Search for the cell housing the specified text and yield its [x, y] center coordinate. 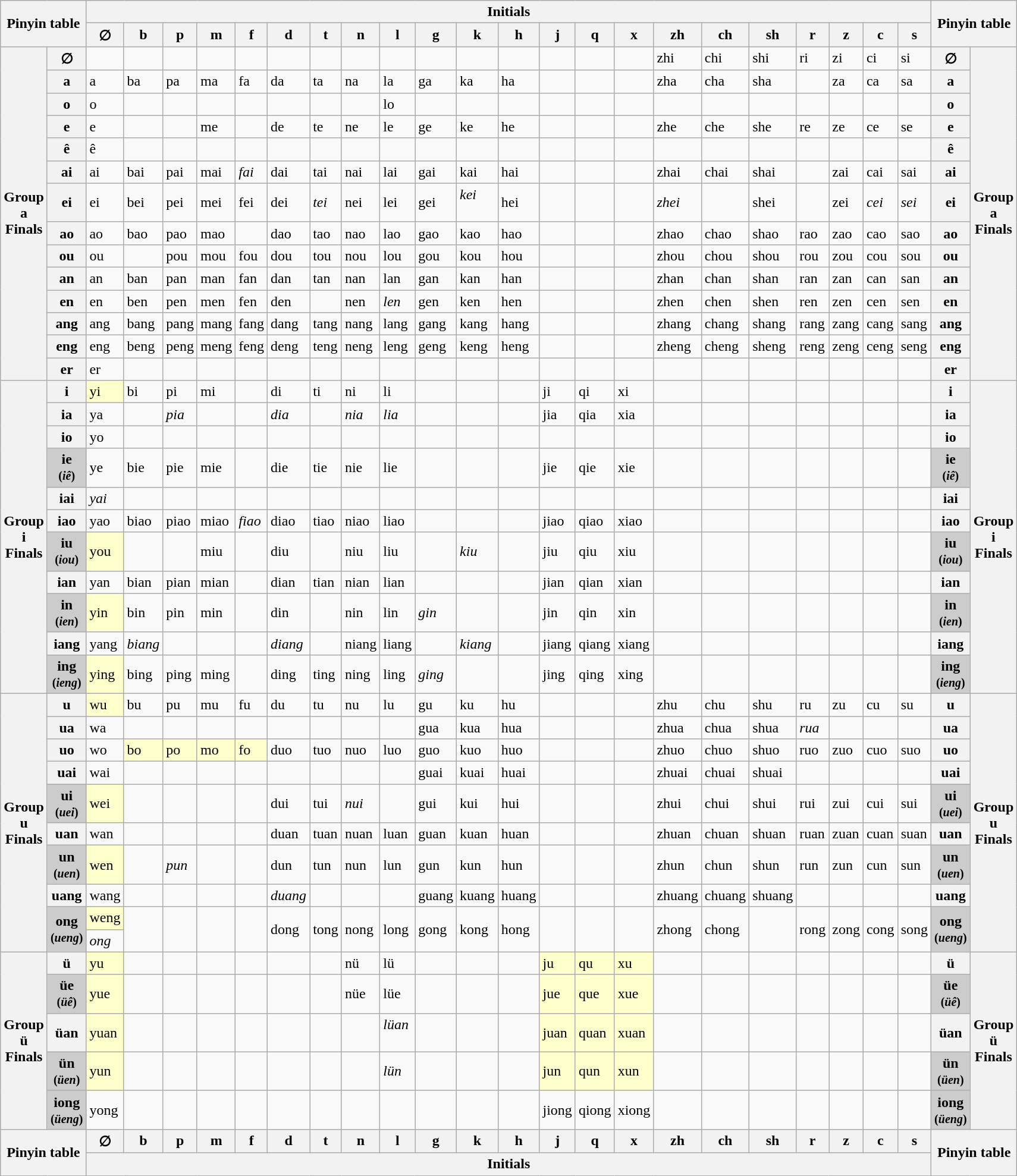
ne [360, 127]
run [812, 864]
dou [289, 256]
zen [846, 301]
ying [105, 674]
han [519, 278]
sa [914, 81]
niang [360, 643]
zai [846, 172]
tai [326, 172]
zeng [846, 347]
wa [105, 727]
shuang [773, 895]
duan [289, 834]
cuo [880, 750]
lo [397, 104]
niao [360, 521]
cong [880, 929]
zheng [677, 347]
den [289, 301]
qu [595, 963]
bang [143, 324]
bo [143, 750]
zhao [677, 233]
jian [557, 582]
zhui [677, 804]
dun [289, 864]
nu [360, 705]
cang [880, 324]
shen [773, 301]
qin [595, 612]
jiang [557, 643]
lin [397, 612]
lie [397, 467]
ruo [812, 750]
bei [143, 202]
yue [105, 994]
chu [725, 705]
fai [252, 172]
fa [252, 81]
shuai [773, 773]
nü [360, 963]
cei [880, 202]
hen [519, 301]
ti [326, 392]
bing [143, 674]
heng [519, 347]
feng [252, 347]
ban [143, 278]
nang [360, 324]
nan [360, 278]
shu [773, 705]
yan [105, 582]
qiao [595, 521]
huan [519, 834]
chan [725, 278]
chi [725, 58]
che [725, 127]
xiao [634, 521]
qian [595, 582]
tiao [326, 521]
shai [773, 172]
sao [914, 233]
pie [180, 467]
ping [180, 674]
yai [105, 498]
weng [105, 918]
kuang [478, 895]
zi [846, 58]
can [880, 278]
zhu [677, 705]
tang [326, 324]
nin [360, 612]
sha [773, 81]
kei [478, 202]
pai [180, 172]
lüan [397, 1032]
chong [725, 929]
ni [360, 392]
deng [289, 347]
cou [880, 256]
fo [252, 750]
cen [880, 301]
qun [595, 1071]
len [397, 301]
kua [478, 727]
quan [595, 1032]
mian [216, 582]
suo [914, 750]
gua [436, 727]
zhun [677, 864]
qiang [595, 643]
si [914, 58]
shang [773, 324]
gong [436, 929]
pao [180, 233]
te [326, 127]
nia [360, 414]
gu [436, 705]
lüe [397, 994]
du [289, 705]
re [812, 127]
juan [557, 1032]
yi [105, 392]
ben [143, 301]
ji [557, 392]
diao [289, 521]
kuo [478, 750]
hun [519, 864]
he [519, 127]
din [289, 612]
bai [143, 172]
kuan [478, 834]
chuang [725, 895]
jiu [557, 552]
hong [519, 929]
jue [557, 994]
dong [289, 929]
pan [180, 278]
ling [397, 674]
ming [216, 674]
pu [180, 705]
cao [880, 233]
rui [812, 804]
diang [289, 643]
chen [725, 301]
mo [216, 750]
pei [180, 202]
lao [397, 233]
shou [773, 256]
lun [397, 864]
lian [397, 582]
zui [846, 804]
zhou [677, 256]
zhang [677, 324]
song [914, 929]
sun [914, 864]
gui [436, 804]
ge [436, 127]
xie [634, 467]
zhong [677, 929]
xun [634, 1071]
nui [360, 804]
lai [397, 172]
niu [360, 552]
ze [846, 127]
su [914, 705]
shuan [773, 834]
ran [812, 278]
qie [595, 467]
guai [436, 773]
sei [914, 202]
ging [436, 674]
da [289, 81]
kang [478, 324]
xin [634, 612]
wai [105, 773]
san [914, 278]
biang [143, 643]
zhuan [677, 834]
nun [360, 864]
xing [634, 674]
fang [252, 324]
dang [289, 324]
dui [289, 804]
liu [397, 552]
zuo [846, 750]
shui [773, 804]
hou [519, 256]
shua [773, 727]
pa [180, 81]
kui [478, 804]
ting [326, 674]
miao [216, 521]
lan [397, 278]
zhua [677, 727]
wan [105, 834]
zang [846, 324]
nei [360, 202]
tian [326, 582]
lu [397, 705]
ruan [812, 834]
ru [812, 705]
pen [180, 301]
jun [557, 1071]
min [216, 612]
cu [880, 705]
cheng [725, 347]
gai [436, 172]
gun [436, 864]
tou [326, 256]
gen [436, 301]
teng [326, 347]
ning [360, 674]
kai [478, 172]
sheng [773, 347]
hang [519, 324]
hui [519, 804]
jiao [557, 521]
mao [216, 233]
yin [105, 612]
tui [326, 804]
diu [289, 552]
yo [105, 437]
lü [397, 963]
ding [289, 674]
ke [478, 127]
yang [105, 643]
qiu [595, 552]
shan [773, 278]
dia [289, 414]
shao [773, 233]
xiong [634, 1109]
miu [216, 552]
le [397, 127]
ga [436, 81]
ce [880, 127]
beng [143, 347]
chuan [725, 834]
xi [634, 392]
chai [725, 172]
tan [326, 278]
dan [289, 278]
dian [289, 582]
lün [397, 1071]
sui [914, 804]
chou [725, 256]
she [773, 127]
jia [557, 414]
luan [397, 834]
reng [812, 347]
peng [180, 347]
kan [478, 278]
bu [143, 705]
xu [634, 963]
ma [216, 81]
pang [180, 324]
fu [252, 705]
nen [360, 301]
huai [519, 773]
ren [812, 301]
yun [105, 1071]
zhuang [677, 895]
suan [914, 834]
de [289, 127]
xia [634, 414]
tun [326, 864]
kao [478, 233]
biao [143, 521]
sai [914, 172]
hei [519, 202]
mou [216, 256]
ye [105, 467]
wo [105, 750]
ku [478, 705]
pin [180, 612]
zei [846, 202]
yuan [105, 1032]
kou [478, 256]
zhen [677, 301]
zha [677, 81]
fen [252, 301]
qi [595, 392]
mai [216, 172]
cai [880, 172]
zhuo [677, 750]
hua [519, 727]
fei [252, 202]
xian [634, 582]
yao [105, 521]
pian [180, 582]
die [289, 467]
cun [880, 864]
zhe [677, 127]
pun [180, 864]
se [914, 127]
sen [914, 301]
tu [326, 705]
ceng [880, 347]
zuan [846, 834]
lia [397, 414]
gan [436, 278]
tie [326, 467]
fou [252, 256]
xuan [634, 1032]
chua [725, 727]
mang [216, 324]
shei [773, 202]
lei [397, 202]
xue [634, 994]
la [397, 81]
nong [360, 929]
guan [436, 834]
rong [812, 929]
dao [289, 233]
pi [180, 392]
ken [478, 301]
tong [326, 929]
chao [725, 233]
liao [397, 521]
huang [519, 895]
guo [436, 750]
nai [360, 172]
ta [326, 81]
nao [360, 233]
zun [846, 864]
long [397, 929]
nuan [360, 834]
xiu [634, 552]
ca [880, 81]
mu [216, 705]
hai [519, 172]
man [216, 278]
chuo [725, 750]
po [180, 750]
mei [216, 202]
zhan [677, 278]
hu [519, 705]
ka [478, 81]
jie [557, 467]
xiang [634, 643]
kun [478, 864]
gei [436, 202]
yong [105, 1109]
za [846, 81]
liang [397, 643]
sou [914, 256]
dei [289, 202]
zhuai [677, 773]
jing [557, 674]
shun [773, 864]
ju [557, 963]
bie [143, 467]
me [216, 127]
gou [436, 256]
gang [436, 324]
luo [397, 750]
ri [812, 58]
zhei [677, 202]
lou [397, 256]
geng [436, 347]
ci [880, 58]
shuo [773, 750]
qia [595, 414]
men [216, 301]
wei [105, 804]
zong [846, 929]
cha [725, 81]
wang [105, 895]
chuai [725, 773]
bi [143, 392]
wu [105, 705]
gao [436, 233]
shi [773, 58]
pou [180, 256]
na [360, 81]
you [105, 552]
bin [143, 612]
piao [180, 521]
mie [216, 467]
rao [812, 233]
qiong [595, 1109]
di [289, 392]
wen [105, 864]
nüe [360, 994]
rou [812, 256]
seng [914, 347]
kiu [478, 552]
nie [360, 467]
sang [914, 324]
gin [436, 612]
kong [478, 929]
kuai [478, 773]
zou [846, 256]
neng [360, 347]
nian [360, 582]
dai [289, 172]
rua [812, 727]
jiong [557, 1109]
ya [105, 414]
lang [397, 324]
zhi [677, 58]
nou [360, 256]
duang [289, 895]
li [397, 392]
hao [519, 233]
qing [595, 674]
meng [216, 347]
jin [557, 612]
keng [478, 347]
zu [846, 705]
ba [143, 81]
rang [812, 324]
pia [180, 414]
tuan [326, 834]
fan [252, 278]
fiao [252, 521]
zan [846, 278]
cui [880, 804]
bian [143, 582]
nuo [360, 750]
tei [326, 202]
huo [519, 750]
ha [519, 81]
yu [105, 963]
duo [289, 750]
kiang [478, 643]
zao [846, 233]
ong [105, 941]
mi [216, 392]
chun [725, 864]
cuan [880, 834]
chui [725, 804]
tao [326, 233]
chang [725, 324]
tuo [326, 750]
que [595, 994]
guang [436, 895]
zhai [677, 172]
leng [397, 347]
bao [143, 233]
